Provide the [X, Y] coordinate of the cell's center where the given text is located.  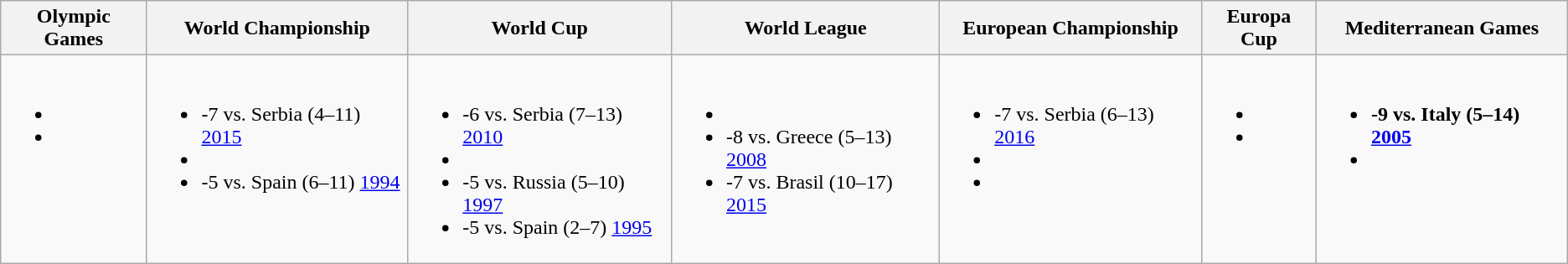
-9 vs. Italy (5–14) 2005 [1442, 159]
World League [806, 28]
Olympic Games [74, 28]
-7 vs. Serbia (6–13) 2016 [1070, 159]
European Championship [1070, 28]
World Cup [539, 28]
-7 vs. Serbia (4–11) 2015-5 vs. Spain (6–11) 1994 [277, 159]
World Championship [277, 28]
-8 vs. Greece (5–13) 2008-7 vs. Brasil (10–17) 2015 [806, 159]
Mediterranean Games [1442, 28]
Europa Cup [1258, 28]
-6 vs. Serbia (7–13) 2010-5 vs. Russia (5–10) 1997-5 vs. Spain (2–7) 1995 [539, 159]
